Determine the (x, y) coordinate at the center of the cell enclosing the given text.  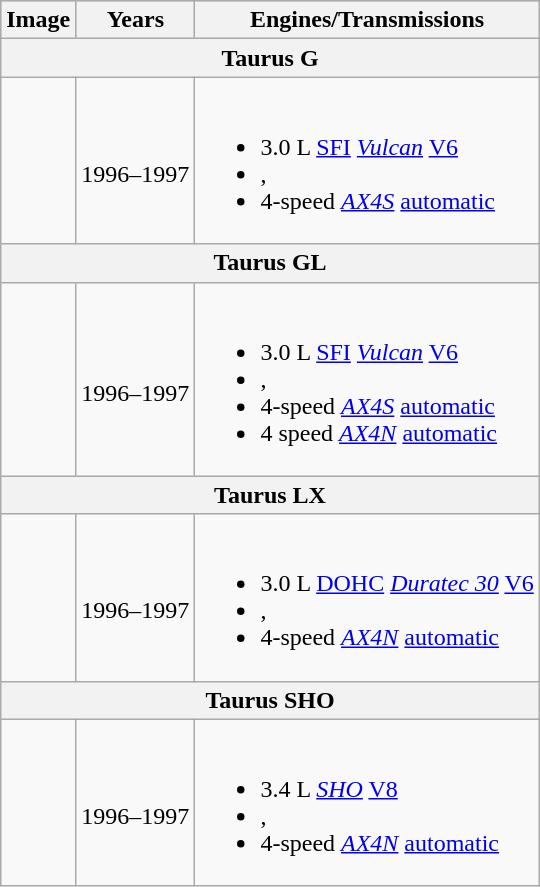
Taurus SHO (270, 700)
3.0 L DOHC Duratec 30 V6, 4-speed AX4N automatic (367, 598)
3.0 L SFI Vulcan V6, 4-speed AX4S automatic4 speed AX4N automatic (367, 379)
Taurus GL (270, 263)
Image (38, 20)
3.4 L SHO V8, 4-speed AX4N automatic (367, 802)
Taurus G (270, 58)
Engines/Transmissions (367, 20)
Years (136, 20)
3.0 L SFI Vulcan V6, 4-speed AX4S automatic (367, 160)
Taurus LX (270, 495)
